Determine the (x, y) coordinate at the center of the cell enclosing the given text.  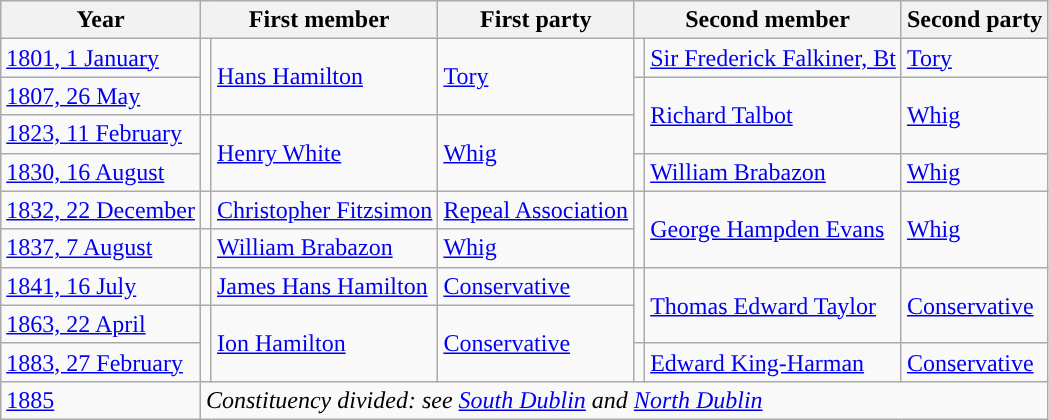
1841, 16 July (101, 286)
Year (101, 20)
Constituency divided: see South Dublin and North Dublin (624, 400)
James Hans Hamilton (324, 286)
1830, 16 August (101, 172)
1832, 22 December (101, 210)
Ion Hamilton (324, 343)
First party (536, 20)
1837, 7 August (101, 248)
Richard Talbot (774, 115)
1801, 1 January (101, 58)
Thomas Edward Taylor (774, 305)
Repeal Association (536, 210)
George Hampden Evans (774, 229)
1885 (101, 400)
Hans Hamilton (324, 77)
Henry White (324, 153)
1807, 26 May (101, 96)
Sir Frederick Falkiner, Bt (774, 58)
1883, 27 February (101, 362)
Second party (974, 20)
1823, 11 February (101, 134)
Edward King-Harman (774, 362)
1863, 22 April (101, 324)
First member (318, 20)
Christopher Fitzsimon (324, 210)
Second member (768, 20)
